Scan for the cell matching the given text and deliver its (x, y) coordinate at center. 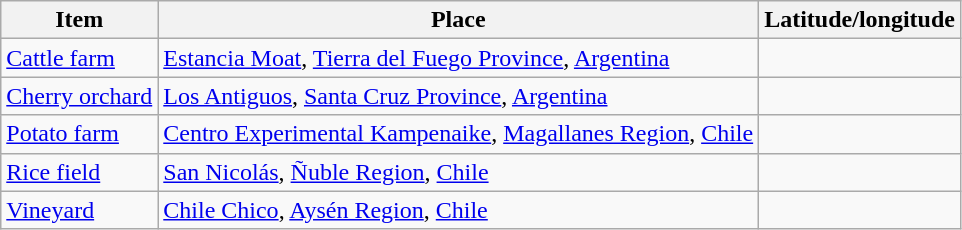
Place (458, 20)
Cherry orchard (80, 96)
Cattle farm (80, 58)
Los Antiguos, Santa Cruz Province, Argentina (458, 96)
Latitude/longitude (860, 20)
San Nicolás, Ñuble Region, Chile (458, 172)
Vineyard (80, 210)
Estancia Moat, Tierra del Fuego Province, Argentina (458, 58)
Potato farm (80, 134)
Rice field (80, 172)
Chile Chico, Aysén Region, Chile (458, 210)
Centro Experimental Kampenaike, Magallanes Region, Chile (458, 134)
Item (80, 20)
